Pinpoint the cell where the given text exists, returning its [x, y] midpoint coordinate. 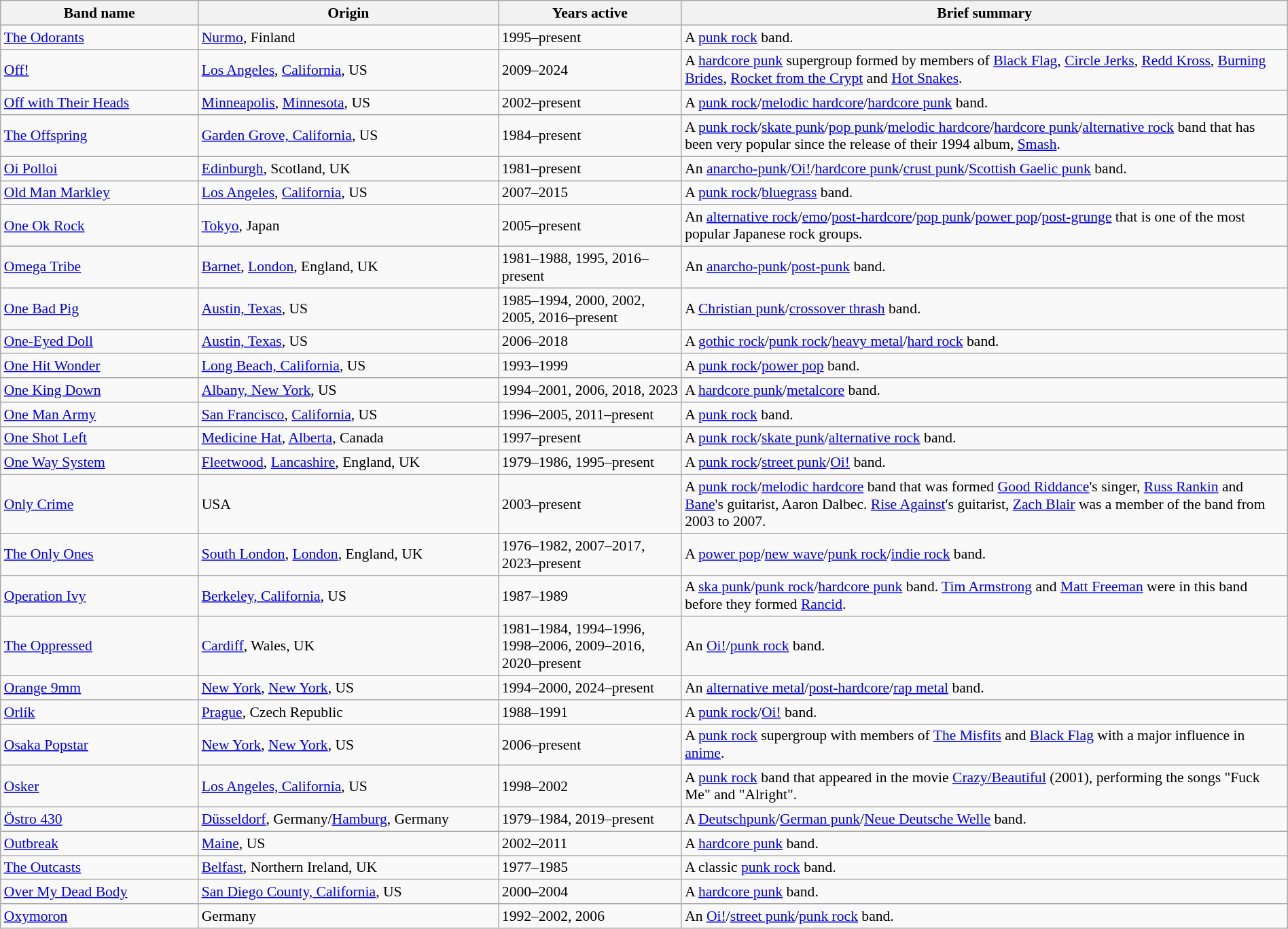
One Bad Pig [99, 309]
Tokyo, Japan [348, 226]
A ska punk/punk rock/hardcore punk band. Tim Armstrong and Matt Freeman were in this band before they formed Rancid. [984, 595]
1984–present [590, 136]
Band name [99, 13]
Barnet, London, England, UK [348, 268]
1995–present [590, 37]
1994–2000, 2024–present [590, 688]
Off! [99, 69]
Garden Grove, California, US [348, 136]
2002–2011 [590, 843]
2002–present [590, 103]
1985–1994, 2000, 2002, 2005, 2016–present [590, 309]
2005–present [590, 226]
An Oi!/street punk/punk rock band. [984, 916]
An Oi!/punk rock band. [984, 647]
1994–2001, 2006, 2018, 2023 [590, 390]
A Christian punk/crossover thrash band. [984, 309]
South London, London, England, UK [348, 555]
1987–1989 [590, 595]
1981–1984, 1994–1996, 1998–2006, 2009–2016, 2020–present [590, 647]
Off with Their Heads [99, 103]
2003–present [590, 504]
The Offspring [99, 136]
A punk rock/power pop band. [984, 366]
A punk rock/skate punk/alternative rock band. [984, 438]
Operation Ivy [99, 595]
Old Man Markley [99, 193]
Osker [99, 787]
The Oppressed [99, 647]
One Man Army [99, 415]
One King Down [99, 390]
Medicine Hat, Alberta, Canada [348, 438]
Osaka Popstar [99, 745]
2007–2015 [590, 193]
San Diego County, California, US [348, 892]
One-Eyed Doll [99, 342]
A punk rock/melodic hardcore/hardcore punk band. [984, 103]
Origin [348, 13]
The Odorants [99, 37]
The Only Ones [99, 555]
A punk rock/bluegrass band. [984, 193]
1992–2002, 2006 [590, 916]
USA [348, 504]
Düsseldorf, Germany/Hamburg, Germany [348, 820]
Minneapolis, Minnesota, US [348, 103]
1998–2002 [590, 787]
1979–1986, 1995–present [590, 463]
The Outcasts [99, 868]
Long Beach, California, US [348, 366]
One Shot Left [99, 438]
Fleetwood, Lancashire, England, UK [348, 463]
1993–1999 [590, 366]
A Deutschpunk/German punk/Neue Deutsche Welle band. [984, 820]
Maine, US [348, 843]
Albany, New York, US [348, 390]
Östro 430 [99, 820]
Brief summary [984, 13]
Oxymoron [99, 916]
1981–1988, 1995, 2016–present [590, 268]
A punk rock/Oi! band. [984, 712]
Berkeley, California, US [348, 595]
2000–2004 [590, 892]
Omega Tribe [99, 268]
Oi Polloi [99, 169]
1988–1991 [590, 712]
1977–1985 [590, 868]
One Hit Wonder [99, 366]
Edinburgh, Scotland, UK [348, 169]
2006–present [590, 745]
An alternative metal/post-hardcore/rap metal band. [984, 688]
Orange 9mm [99, 688]
An anarcho-punk/post-punk band. [984, 268]
Germany [348, 916]
Belfast, Northern Ireland, UK [348, 868]
1976–1982, 2007–2017, 2023–present [590, 555]
A hardcore punk supergroup formed by members of Black Flag, Circle Jerks, Redd Kross, Burning Brides, Rocket from the Crypt and Hot Snakes. [984, 69]
One Way System [99, 463]
Only Crime [99, 504]
San Francisco, California, US [348, 415]
A hardcore punk/metalcore band. [984, 390]
An anarcho-punk/Oi!/hardcore punk/crust punk/Scottish Gaelic punk band. [984, 169]
A punk rock band that appeared in the movie Crazy/Beautiful (2001), performing the songs "Fuck Me" and "Alright". [984, 787]
Nurmo, Finland [348, 37]
One Ok Rock [99, 226]
2009–2024 [590, 69]
Outbreak [99, 843]
1997–present [590, 438]
An alternative rock/emo/post-hardcore/pop punk/power pop/post-grunge that is one of the most popular Japanese rock groups. [984, 226]
A classic punk rock band. [984, 868]
1996–2005, 2011–present [590, 415]
A punk rock supergroup with members of The Misfits and Black Flag with a major influence in anime. [984, 745]
Years active [590, 13]
Cardiff, Wales, UK [348, 647]
1981–present [590, 169]
Orlík [99, 712]
A gothic rock/punk rock/heavy metal/hard rock band. [984, 342]
A punk rock/street punk/Oi! band. [984, 463]
Prague, Czech Republic [348, 712]
Over My Dead Body [99, 892]
2006–2018 [590, 342]
1979–1984, 2019–present [590, 820]
A power pop/new wave/punk rock/indie rock band. [984, 555]
